For the text-containing cell, return its midpoint in [X, Y] coordinate format. 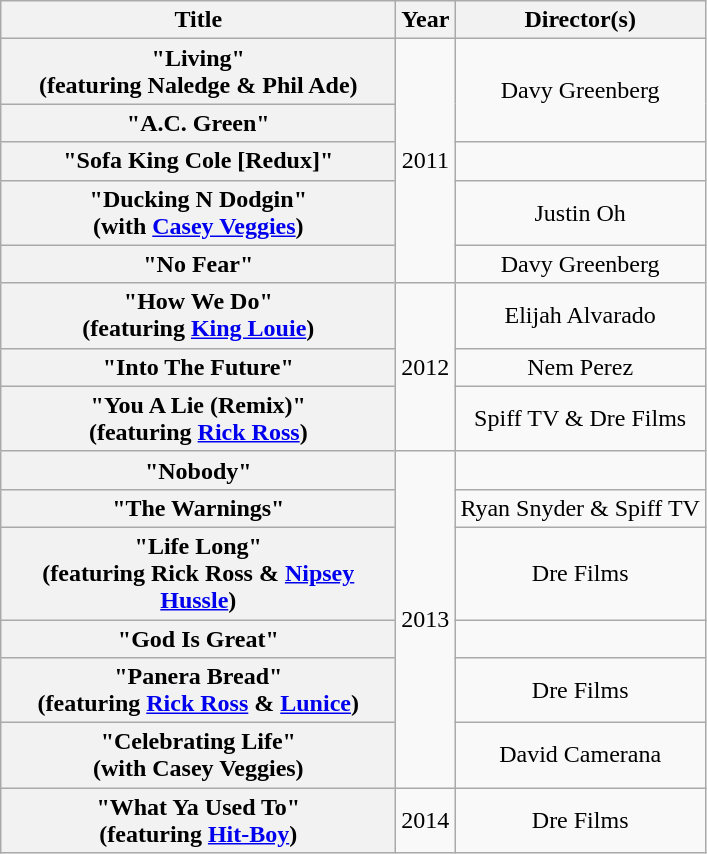
"Into The Future" [198, 367]
Director(s) [580, 20]
Title [198, 20]
"Nobody" [198, 470]
Spiff TV & Dre Films [580, 418]
"No Fear" [198, 264]
"Living"(featuring Naledge & Phil Ade) [198, 72]
Ryan Snyder & Spiff TV [580, 508]
Justin Oh [580, 212]
Nem Perez [580, 367]
"Sofa King Cole [Redux]" [198, 161]
"The Warnings" [198, 508]
"How We Do"(featuring King Louie) [198, 316]
"Panera Bread"(featuring Rick Ross & Lunice) [198, 690]
2012 [426, 367]
"Ducking N Dodgin"(with Casey Veggies) [198, 212]
David Camerana [580, 756]
2014 [426, 820]
"God Is Great" [198, 639]
"Celebrating Life"(with Casey Veggies) [198, 756]
"You A Lie (Remix)"(featuring Rick Ross) [198, 418]
Elijah Alvarado [580, 316]
"A.C. Green" [198, 123]
"Life Long"(featuring Rick Ross & Nipsey Hussle) [198, 573]
2011 [426, 161]
"What Ya Used To"(featuring Hit-Boy) [198, 820]
Year [426, 20]
2013 [426, 619]
